Pinpoint the cell where the given text exists, returning its [X, Y] midpoint coordinate. 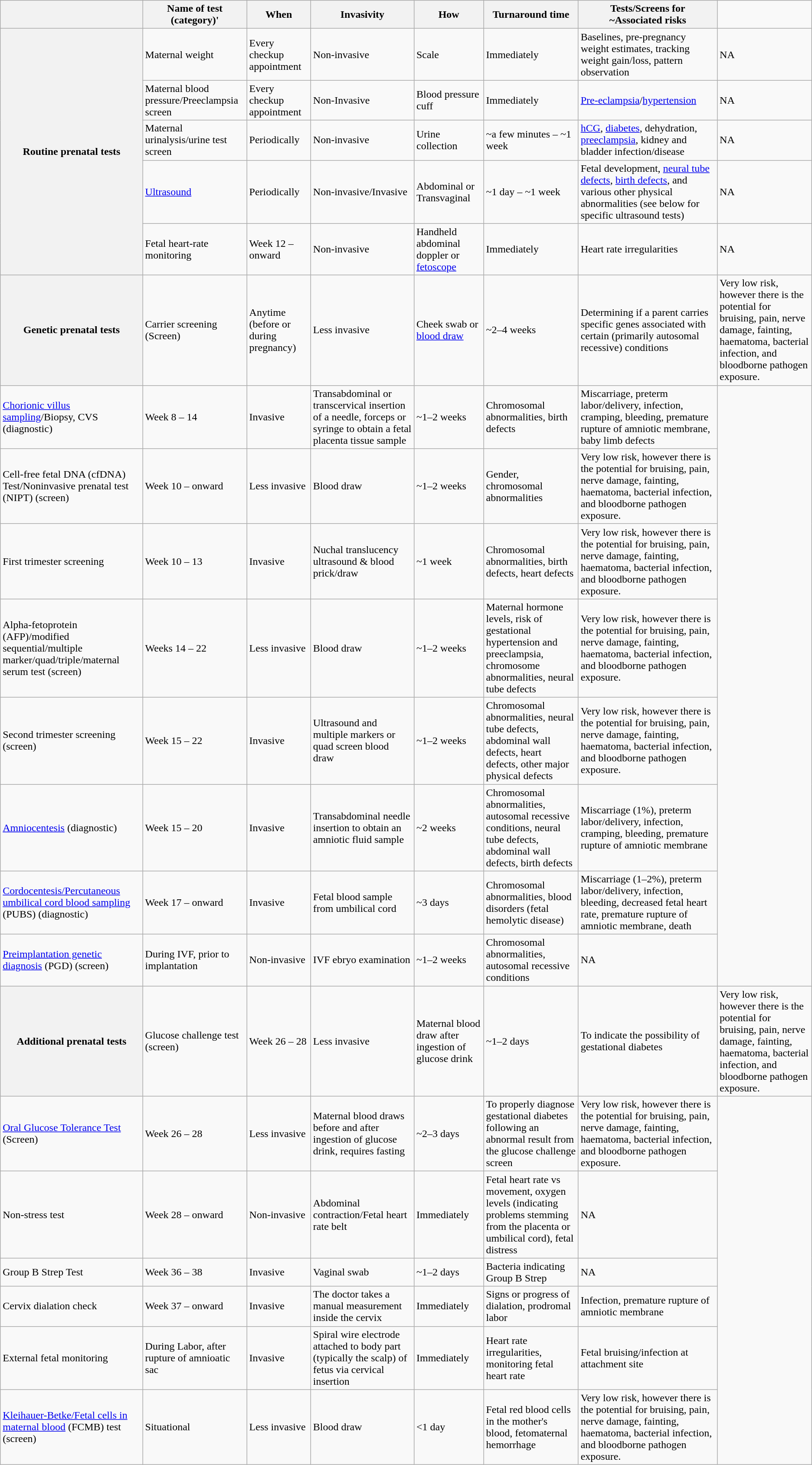
Determining if a parent carries specific genes associated with certain (primarily autosomal recessive) conditions [648, 330]
~3 days [449, 903]
Carrier screening (Screen) [195, 330]
Baselines, pre-pregnancy weight estimates, tracking weight gain/loss, pattern observation [648, 55]
Maternal blood draw after ingestion of glucose drink [449, 1041]
Fetal heart-rate monitoring [195, 249]
Group B Strep Test [72, 1272]
Kleihauer-Betke/Fetal cells in maternal blood (FCMB) test (screen) [72, 1427]
Fetal heart rate vs movement, oxygen levels (indicating problems stemming from the placenta or umbilical cord), fetal distress [531, 1215]
Week 10 – 13 [195, 561]
To properly diagnose gestational diabetes following an abnormal result from the glucose challenge screen [531, 1134]
Chromosomal abnormalities, neural tube defects, abdominal wall defects, heart defects, other major physical defects [531, 741]
Abdominal contraction/Fetal heart rate belt [362, 1215]
Cervix dialation check [72, 1306]
Situational [195, 1427]
Maternal blood pressure/Preeclampsia screen [195, 100]
Week 28 – onward [195, 1215]
~1 day – ~1 week [531, 192]
Maternal blood draws before and after ingestion of glucose drink, requires fasting [362, 1134]
~2–3 days [449, 1134]
Ultrasound and multiple markers or quad screen blood draw [362, 741]
Miscarriage (1%), preterm labor/delivery, infection, cramping, bleeding, premature rupture of amniotic membrane [648, 828]
Week 15 – 20 [195, 828]
Pre-eclampsia/hypertension [648, 100]
Week 8 – 14 [195, 417]
Anytime (before or during pregnancy) [278, 330]
Fetal blood sample from umbilical cord [362, 903]
Week 37 – onward [195, 1306]
Name of test (category)' [195, 15]
Non-Invasive [362, 100]
Alpha-fetoprotein (AFP)/modified sequential/multiple marker/quad/triple/maternal serum test (screen) [72, 648]
Chromosomal abnormalities, birth defects [531, 417]
Blood pressure cuff [449, 100]
Second trimester screening (screen) [72, 741]
Fetal red blood cells in the mother's blood, fetomaternal hemorrhage [531, 1427]
Transabdominal needle insertion to obtain an amniotic fluid sample [362, 828]
Chromosomal abnormalities, autosomal recessive conditions, neural tube defects, abdominal wall defects, birth defects [531, 828]
Tests/Screens for~Associated risks [648, 15]
Heart rate irregularities, monitoring fetal heart rate [531, 1358]
To indicate the possibility of gestational diabetes [648, 1041]
Preimplantation genetic diagnosis (PGD) (screen) [72, 960]
hCG, diabetes, dehydration, preeclampsia, kidney and bladder infection/disease [648, 140]
~2–4 weeks [531, 330]
Turnaround time [531, 15]
~a few minutes – ~1 week [531, 140]
Maternal hormone levels, risk of gestational hypertension and preeclampsia, chromosome abnormalities, neural tube defects [531, 648]
Bacteria indicating Group B Strep [531, 1272]
Miscarriage (1–2%), preterm labor/delivery, infection, bleeding, decreased fetal heart rate, premature rupture of amniotic membrane, death [648, 903]
Infection, premature rupture of amniotic membrane [648, 1306]
Chorionic villus sampling/Biopsy, CVS (diagnostic) [72, 417]
Ultrasound [195, 192]
Scale [449, 55]
Oral Glucose Tolerance Test (Screen) [72, 1134]
Vaginal swab [362, 1272]
Signs or progress of dialation, prodromal labor [531, 1306]
Weeks 14 – 22 [195, 648]
Fetal development, neural tube defects, birth defects, and various other physical abnormalities (see below for specific ultrasound tests) [648, 192]
Miscarriage, preterm labor/delivery, infection, cramping, bleeding, premature rupture of amniotic membrane, baby limb defects [648, 417]
Glucose challenge test (screen) [195, 1041]
Chromosomal abnormalities, birth defects, heart defects [531, 561]
Non-invasive/Invasive [362, 192]
Non-stress test [72, 1215]
~1 week [449, 561]
Cell-free fetal DNA (cfDNA) Test/Noninvasive prenatal test (NIPT) (screen) [72, 486]
Invasivity [362, 15]
When [278, 15]
Cheek swab or blood draw [449, 330]
External fetal monitoring [72, 1358]
Maternal weight [195, 55]
How [449, 15]
Urine collection [449, 140]
Additional prenatal tests [72, 1041]
IVF ebryo examination [362, 960]
Week 15 – 22 [195, 741]
Routine prenatal tests [72, 152]
Week 12 – onward [278, 249]
Chromosomal abnormalities, autosomal recessive conditions [531, 960]
Spiral wire electrode attached to body part (typically the scalp) of fetus via cervical insertion [362, 1358]
Abdominal or Transvaginal [449, 192]
Genetic prenatal tests [72, 330]
Maternal urinalysis/urine test screen [195, 140]
First trimester screening [72, 561]
The doctor takes a manual measurement inside the cervix [362, 1306]
Week 10 – onward [195, 486]
Cordocentesis/Percutaneous umbilical cord blood sampling (PUBS) (diagnostic) [72, 903]
Handheld abdominal doppler or fetoscope [449, 249]
Fetal bruising/infection at attachment site [648, 1358]
Week 17 – onward [195, 903]
Amniocentesis (diagnostic) [72, 828]
Chromosomal abnormalities, blood disorders (fetal hemolytic disease) [531, 903]
Nuchal translucency ultrasound & blood prick/draw [362, 561]
~2 weeks [449, 828]
During IVF, prior to implantation [195, 960]
<1 day [449, 1427]
Gender, chromosomal abnormalities [531, 486]
During Labor, after rupture of amnioatic sac [195, 1358]
Heart rate irregularities [648, 249]
Week 36 – 38 [195, 1272]
Transabdominal or transcervical insertion of a needle, forceps or syringe to obtain a fetal placenta tissue sample [362, 417]
